Output the [X, Y] coordinate of the center of the cell containing the given text.  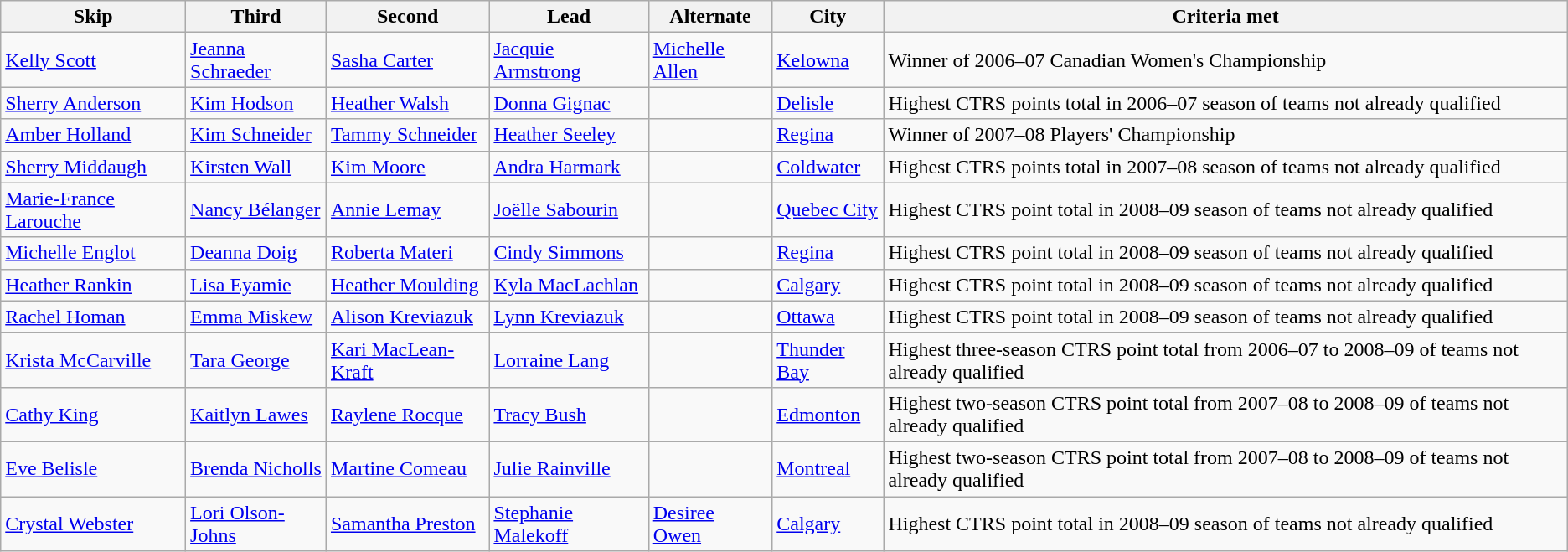
Lead [569, 17]
Skip [94, 17]
Julie Rainville [569, 469]
Eve Belisle [94, 469]
Brenda Nicholls [256, 469]
Thunder Bay [828, 360]
Kirsten Wall [256, 167]
Highest CTRS points total in 2007–08 season of teams not already qualified [1225, 167]
Tammy Schneider [407, 135]
Tara George [256, 360]
Ottawa [828, 317]
Donna Gignac [569, 103]
Sasha Carter [407, 60]
Joëlle Sabourin [569, 209]
Tracy Bush [569, 414]
Lynn Kreviazuk [569, 317]
Kyla MacLachlan [569, 285]
Cindy Simmons [569, 253]
Rachel Homan [94, 317]
Alison Kreviazuk [407, 317]
Kelly Scott [94, 60]
Edmonton [828, 414]
Sherry Anderson [94, 103]
Jacquie Armstrong [569, 60]
Sherry Middaugh [94, 167]
Kelowna [828, 60]
Amber Holland [94, 135]
Delisle [828, 103]
City [828, 17]
Quebec City [828, 209]
Kari MacLean-Kraft [407, 360]
Lisa Eyamie [256, 285]
Nancy Bélanger [256, 209]
Third [256, 17]
Lori Olson-Johns [256, 523]
Martine Comeau [407, 469]
Kaitlyn Lawes [256, 414]
Samantha Preston [407, 523]
Heather Walsh [407, 103]
Heather Seeley [569, 135]
Kim Schneider [256, 135]
Raylene Rocque [407, 414]
Heather Moulding [407, 285]
Winner of 2006–07 Canadian Women's Championship [1225, 60]
Criteria met [1225, 17]
Highest three-season CTRS point total from 2006–07 to 2008–09 of teams not already qualified [1225, 360]
Stephanie Malekoff [569, 523]
Roberta Materi [407, 253]
Michelle Allen [710, 60]
Highest CTRS points total in 2006–07 season of teams not already qualified [1225, 103]
Deanna Doig [256, 253]
Marie-France Larouche [94, 209]
Andra Harmark [569, 167]
Second [407, 17]
Annie Lemay [407, 209]
Cathy King [94, 414]
Montreal [828, 469]
Alternate [710, 17]
Coldwater [828, 167]
Kim Moore [407, 167]
Desiree Owen [710, 523]
Kim Hodson [256, 103]
Jeanna Schraeder [256, 60]
Michelle Englot [94, 253]
Winner of 2007–08 Players' Championship [1225, 135]
Krista McCarville [94, 360]
Emma Miskew [256, 317]
Crystal Webster [94, 523]
Heather Rankin [94, 285]
Lorraine Lang [569, 360]
